Provide the (x, y) coordinate of the cell's center where the given text is located.  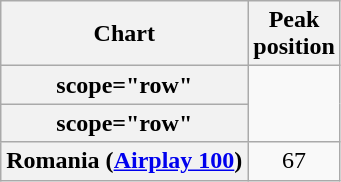
Chart (124, 34)
Romania (Airplay 100) (124, 161)
Peakposition (294, 34)
67 (294, 161)
